Output the (x, y) coordinate of the center of the cell containing the given text.  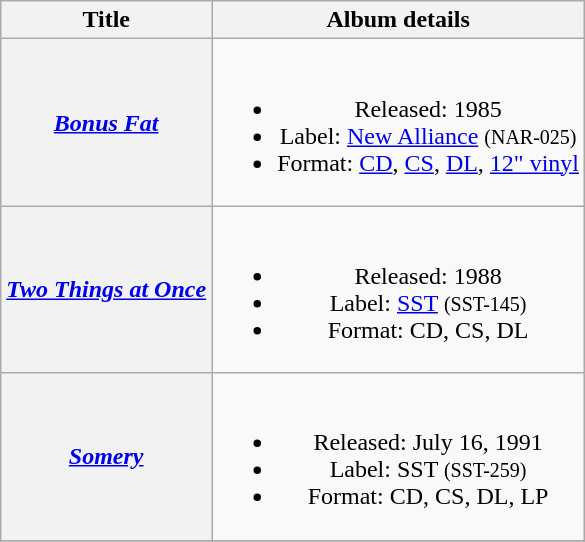
Released: 1988Label: SST (SST-145)Format: CD, CS, DL (398, 290)
Title (106, 20)
Released: 1985Label: New Alliance (NAR-025)Format: CD, CS, DL, 12" vinyl (398, 122)
Two Things at Once (106, 290)
Somery (106, 456)
Album details (398, 20)
Bonus Fat (106, 122)
Released: July 16, 1991Label: SST (SST-259)Format: CD, CS, DL, LP (398, 456)
